Extract the (x, y) coordinate from the center of the cell holding the provided text.  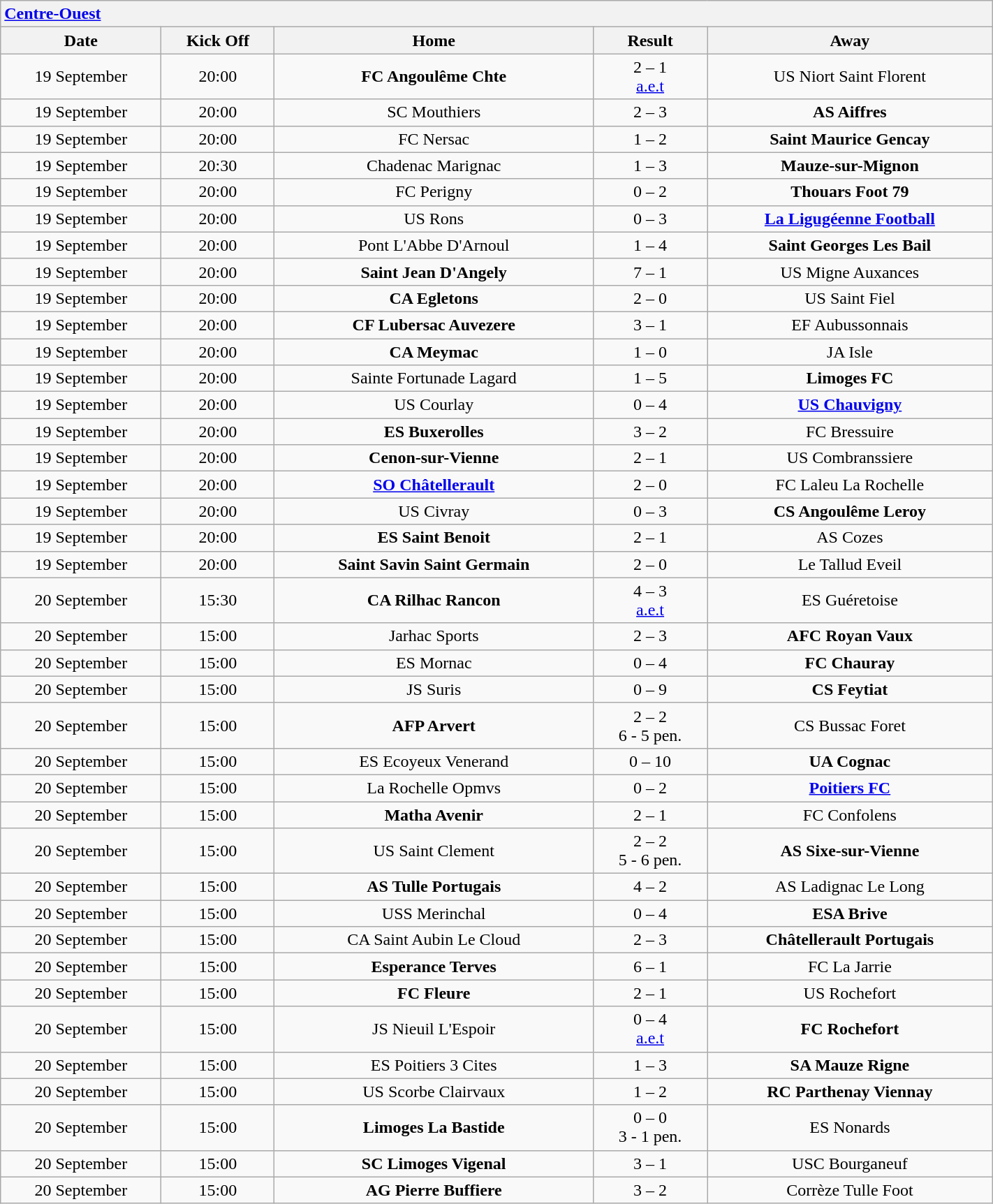
CA Meymac (434, 351)
2 – 2 6 - 5 pen. (651, 725)
Saint Jean D'Angely (434, 272)
CS Angoulême Leroy (851, 511)
Home (434, 41)
ES Guéretoise (851, 601)
FC Angoulême Chte (434, 77)
Le Tallud Eveil (851, 564)
ES Nonards (851, 1127)
ESA Brive (851, 913)
Thouars Foot 79 (851, 192)
FC Nersac (434, 139)
Result (651, 41)
2 – 2 5 - 6 pen. (651, 851)
CS Bussac Foret (851, 725)
US Chauvigny (851, 405)
UA Cognac (851, 761)
CA Egletons (434, 298)
AG Pierre Buffiere (434, 1190)
FC La Jarrie (851, 967)
US Saint Fiel (851, 298)
CA Saint Aubin Le Cloud (434, 940)
FC Fleure (434, 993)
AFP Arvert (434, 725)
0 – 4 a.e.t (651, 1029)
0 – 9 (651, 689)
SC Limoges Vigenal (434, 1163)
FC Perigny (434, 192)
1 – 5 (651, 379)
US Civray (434, 511)
La Ligugéenne Football (851, 219)
USS Merinchal (434, 913)
AS Ladignac Le Long (851, 887)
Pont L'Abbe D'Arnoul (434, 245)
EF Aubussonnais (851, 325)
US Rochefort (851, 993)
15:30 (218, 601)
Châtellerault Portugais (851, 940)
Away (851, 41)
ES Saint Benoit (434, 538)
Jarhac Sports (434, 636)
CS Feytiat (851, 689)
US Niort Saint Florent (851, 77)
4 – 3 a.e.t (651, 601)
Date (81, 41)
Poitiers FC (851, 788)
ES Mornac (434, 663)
1 – 0 (651, 351)
ES Ecoyeux Venerand (434, 761)
AS Cozes (851, 538)
Saint Maurice Gencay (851, 139)
20:30 (218, 166)
Limoges FC (851, 379)
US Saint Clement (434, 851)
Mauze-sur-Mignon (851, 166)
JS Nieuil L'Espoir (434, 1029)
USC Bourganeuf (851, 1163)
AS Sixe-sur-Vienne (851, 851)
2 – 1 a.e.t (651, 77)
6 – 1 (651, 967)
Kick Off (218, 41)
Cenon-sur-Vienne (434, 458)
US Migne Auxances (851, 272)
US Rons (434, 219)
CF Lubersac Auvezere (434, 325)
Saint Savin Saint Germain (434, 564)
AS Tulle Portugais (434, 887)
Saint Georges Les Bail (851, 245)
SC Mouthiers (434, 112)
US Combranssiere (851, 458)
Sainte Fortunade Lagard (434, 379)
AS Aiffres (851, 112)
JA Isle (851, 351)
RC Parthenay Viennay (851, 1092)
SO Châtellerault (434, 485)
Centre-Ouest (496, 14)
FC Confolens (851, 815)
4 – 2 (651, 887)
SA Mauze Rigne (851, 1065)
JS Suris (434, 689)
Esperance Terves (434, 967)
US Scorbe Clairvaux (434, 1092)
FC Rochefort (851, 1029)
0 – 10 (651, 761)
FC Chauray (851, 663)
ES Poitiers 3 Cites (434, 1065)
0 – 0 3 - 1 pen. (651, 1127)
Corrèze Tulle Foot (851, 1190)
US Courlay (434, 405)
1 – 4 (651, 245)
FC Laleu La Rochelle (851, 485)
ES Buxerolles (434, 432)
Chadenac Marignac (434, 166)
La Rochelle Opmvs (434, 788)
FC Bressuire (851, 432)
7 – 1 (651, 272)
CA Rilhac Rancon (434, 601)
Matha Avenir (434, 815)
Limoges La Bastide (434, 1127)
AFC Royan Vaux (851, 636)
